Pinpoint the cell where the given text exists, returning its [x, y] midpoint coordinate. 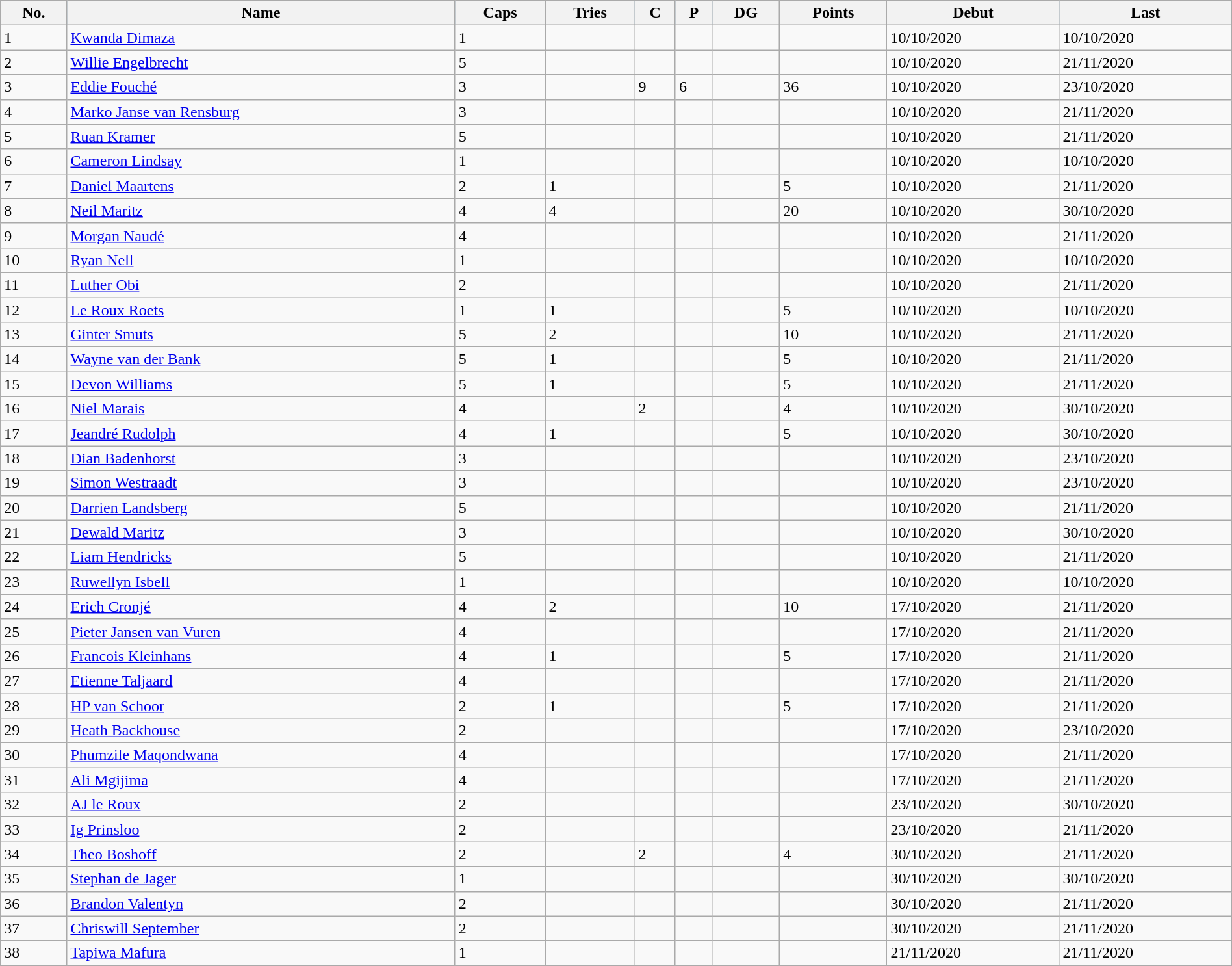
11 [34, 285]
HP van Schoor [261, 705]
Devon Williams [261, 384]
38 [34, 953]
28 [34, 705]
30 [34, 755]
32 [34, 805]
Liam Hendricks [261, 557]
Ig Prinsloo [261, 829]
DG [746, 13]
Neil Maritz [261, 211]
Ruwellyn Isbell [261, 582]
16 [34, 409]
Simon Westraadt [261, 483]
AJ le Roux [261, 805]
17 [34, 434]
Ali Mgijima [261, 780]
Chriswill September [261, 928]
Ryan Nell [261, 260]
Heath Backhouse [261, 731]
31 [34, 780]
Daniel Maartens [261, 186]
23 [34, 582]
33 [34, 829]
21 [34, 532]
Francois Kleinhans [261, 656]
37 [34, 928]
No. [34, 13]
Jeandré Rudolph [261, 434]
Eddie Fouché [261, 87]
15 [34, 384]
C [655, 13]
Wayne van der Bank [261, 359]
14 [34, 359]
Erich Cronjé [261, 607]
Niel Marais [261, 409]
Etienne Taljaard [261, 681]
Tries [590, 13]
Luther Obi [261, 285]
Tapiwa Mafura [261, 953]
Name [261, 13]
Points [833, 13]
Theo Boshoff [261, 854]
27 [34, 681]
Phumzile Maqondwana [261, 755]
Le Roux Roets [261, 310]
13 [34, 335]
Morgan Naudé [261, 235]
Cameron Lindsay [261, 161]
Dewald Maritz [261, 532]
Marko Janse van Rensburg [261, 112]
Darrien Landsberg [261, 508]
34 [34, 854]
P [694, 13]
35 [34, 879]
Stephan de Jager [261, 879]
Brandon Valentyn [261, 904]
Caps [500, 13]
7 [34, 186]
12 [34, 310]
Ginter Smuts [261, 335]
29 [34, 731]
18 [34, 458]
26 [34, 656]
8 [34, 211]
Dian Badenhorst [261, 458]
19 [34, 483]
Willie Engelbrecht [261, 62]
Kwanda Dimaza [261, 38]
24 [34, 607]
22 [34, 557]
Last [1145, 13]
Ruan Kramer [261, 137]
Debut [973, 13]
Pieter Jansen van Vuren [261, 631]
25 [34, 631]
